Extract the [X, Y] coordinate from the center of the cell holding the provided text.  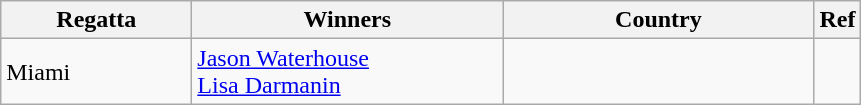
Winners [348, 20]
Ref [838, 20]
Country [658, 20]
Miami [96, 72]
Jason WaterhouseLisa Darmanin [348, 72]
Regatta [96, 20]
